Pinpoint the cell where the given text exists, returning its [X, Y] midpoint coordinate. 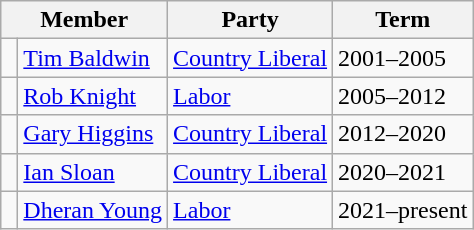
Gary Higgins [93, 134]
2001–2005 [403, 58]
2021–present [403, 210]
Dheran Young [93, 210]
2005–2012 [403, 96]
Rob Knight [93, 96]
Member [84, 20]
Term [403, 20]
Party [250, 20]
Tim Baldwin [93, 58]
2020–2021 [403, 172]
2012–2020 [403, 134]
Ian Sloan [93, 172]
